Detect which cell encompasses the target text, then output its (x, y) center coordinate. 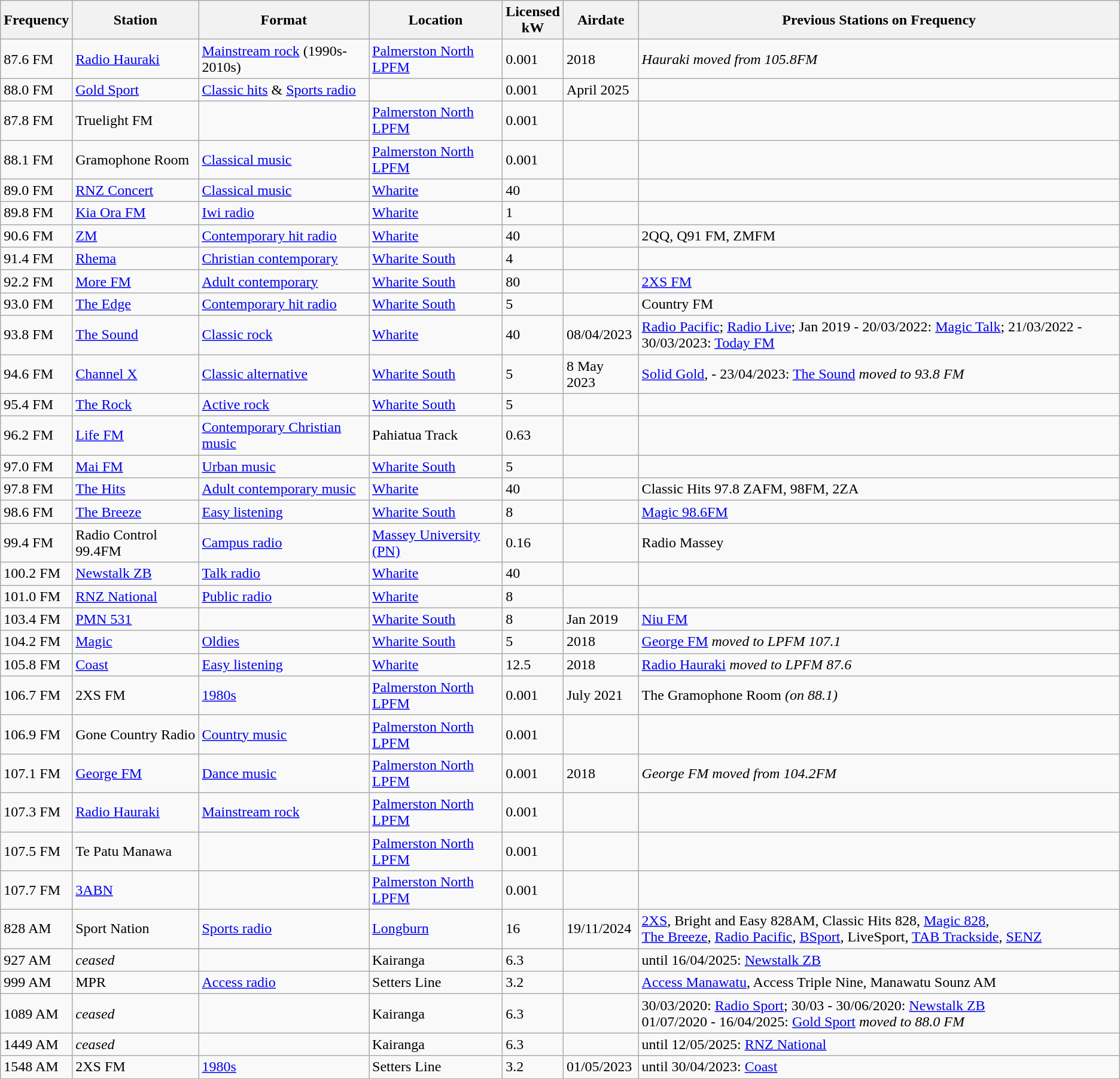
0.63 (533, 435)
99.4 FM (36, 543)
The Rock (135, 405)
until 16/04/2025: Newstalk ZB (879, 960)
Niu FM (879, 619)
89.8 FM (36, 213)
2XS, Bright and Easy 828AM, Classic Hits 828, Magic 828, The Breeze, Radio Pacific, BSport, LiveSport, TAB Trackside, SENZ (879, 929)
Urban music (284, 467)
999 AM (36, 983)
Access radio (284, 983)
PMN 531 (135, 619)
Iwi radio (284, 213)
100.2 FM (36, 574)
Radio Pacific; Radio Live; Jan 2019 - 20/03/2022: Magic Talk; 21/03/2022 - 30/03/2023: Today FM (879, 335)
103.4 FM (36, 619)
1548 AM (36, 1067)
107.7 FM (36, 890)
19/11/2024 (601, 929)
89.0 FM (36, 190)
Classic hits & Sports radio (284, 90)
Magic (135, 642)
Adult contemporary music (284, 489)
93.0 FM (36, 304)
Format (284, 20)
8 May 2023 (601, 373)
101.0 FM (36, 596)
Contemporary Christian music (284, 435)
106.9 FM (36, 734)
Newstalk ZB (135, 574)
01/05/2023 (601, 1067)
Christian contemporary (284, 258)
George FM moved to LPFM 107.1 (879, 642)
106.7 FM (36, 695)
107.3 FM (36, 812)
91.4 FM (36, 258)
Talk radio (284, 574)
Previous Stations on Frequency (879, 20)
Campus radio (284, 543)
Gold Sport (135, 90)
Hauraki moved from 105.8FM (879, 59)
Gramophone Room (135, 159)
Te Patu Manawa (135, 851)
Rhema (135, 258)
Station (135, 20)
The Gramophone Room (on 88.1) (879, 695)
RNZ National (135, 596)
Radio Hauraki moved to LPFM 87.6 (879, 665)
Massey University (PN) (436, 543)
Adult contemporary (284, 281)
Kia Ora FM (135, 213)
George FM (135, 773)
George FM moved from 104.2FM (879, 773)
97.0 FM (36, 467)
Sports radio (284, 929)
16 (533, 929)
1449 AM (36, 1044)
96.2 FM (36, 435)
97.8 FM (36, 489)
Mainstream rock (284, 812)
80 (533, 281)
105.8 FM (36, 665)
90.6 FM (36, 236)
Dance music (284, 773)
87.6 FM (36, 59)
April 2025 (601, 90)
Public radio (284, 596)
Mai FM (135, 467)
Active rock (284, 405)
88.0 FM (36, 90)
30/03/2020: Radio Sport; 30/03 - 30/06/2020: Newstalk ZB 01/07/2020 - 16/04/2025: Gold Sport moved to 88.0 FM (879, 1013)
Magic 98.6FM (879, 512)
Radio Control 99.4FM (135, 543)
The Sound (135, 335)
107.1 FM (36, 773)
until 12/05/2025: RNZ National (879, 1044)
Country music (284, 734)
95.4 FM (36, 405)
The Breeze (135, 512)
Sport Nation (135, 929)
Life FM (135, 435)
94.6 FM (36, 373)
The Edge (135, 304)
Oldies (284, 642)
3ABN (135, 890)
RNZ Concert (135, 190)
12.5 (533, 665)
July 2021 (601, 695)
Airdate (601, 20)
92.2 FM (36, 281)
Pahiatua Track (436, 435)
Classic Hits 97.8 ZAFM, 98FM, 2ZA (879, 489)
98.6 FM (36, 512)
1 (533, 213)
until 30/04/2023: Coast (879, 1067)
Coast (135, 665)
Classic alternative (284, 373)
The Hits (135, 489)
Access Manawatu, Access Triple Nine, Manawatu Sounz AM (879, 983)
Radio Massey (879, 543)
Gone Country Radio (135, 734)
Longburn (436, 929)
1089 AM (36, 1013)
88.1 FM (36, 159)
0.16 (533, 543)
93.8 FM (36, 335)
107.5 FM (36, 851)
4 (533, 258)
Mainstream rock (1990s-2010s) (284, 59)
08/04/2023 (601, 335)
LicensedkW (533, 20)
927 AM (36, 960)
Country FM (879, 304)
Channel X (135, 373)
828 AM (36, 929)
More FM (135, 281)
Jan 2019 (601, 619)
Solid Gold, - 23/04/2023: The Sound moved to 93.8 FM (879, 373)
Location (436, 20)
MPR (135, 983)
Truelight FM (135, 121)
104.2 FM (36, 642)
2QQ, Q91 FM, ZMFM (879, 236)
87.8 FM (36, 121)
Frequency (36, 20)
ZM (135, 236)
Classic rock (284, 335)
